Extract the [x, y] coordinate from the center of the cell holding the provided text.  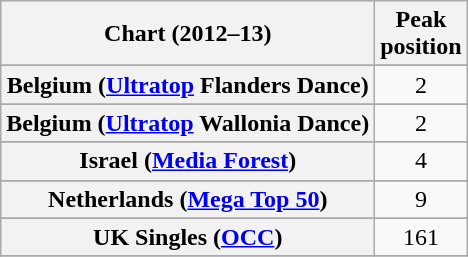
Israel (Media Forest) [188, 161]
161 [421, 237]
Belgium (Ultratop Flanders Dance) [188, 85]
Peakposition [421, 34]
9 [421, 199]
Belgium (Ultratop Wallonia Dance) [188, 123]
UK Singles (OCC) [188, 237]
Chart (2012–13) [188, 34]
Netherlands (Mega Top 50) [188, 199]
4 [421, 161]
